Extract the [x, y] coordinate from the center of the cell holding the provided text.  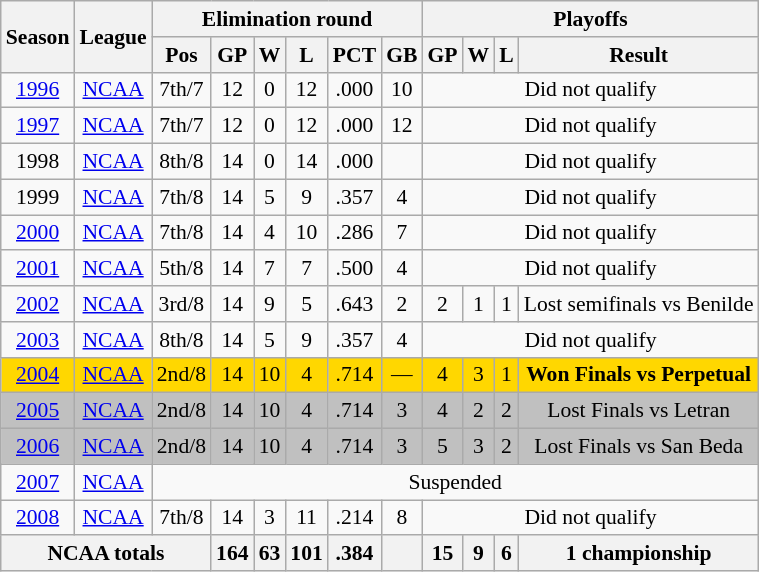
.384 [354, 554]
Lost semifinals vs Benilde [639, 304]
11 [306, 518]
101 [306, 554]
5th/8 [182, 269]
8 [402, 518]
15 [442, 554]
1 championship [639, 554]
1999 [38, 197]
2005 [38, 411]
1998 [38, 162]
3rd/8 [182, 304]
2004 [38, 375]
Season [38, 36]
2001 [38, 269]
.500 [354, 269]
2007 [38, 482]
.643 [354, 304]
League [112, 36]
1997 [38, 126]
63 [270, 554]
Lost Finals vs Letran [639, 411]
GB [402, 55]
Pos [182, 55]
Elimination round [288, 19]
PCT [354, 55]
Result [639, 55]
2006 [38, 447]
2008 [38, 518]
Lost Finals vs San Beda [639, 447]
— [402, 375]
1996 [38, 90]
164 [232, 554]
2003 [38, 340]
Suspended [456, 482]
Playoffs [590, 19]
.214 [354, 518]
2002 [38, 304]
2000 [38, 233]
NCAA totals [106, 554]
6 [506, 554]
.286 [354, 233]
Won Finals vs Perpetual [639, 375]
